Determine the (x, y) coordinate at the center of the cell enclosing the given text.  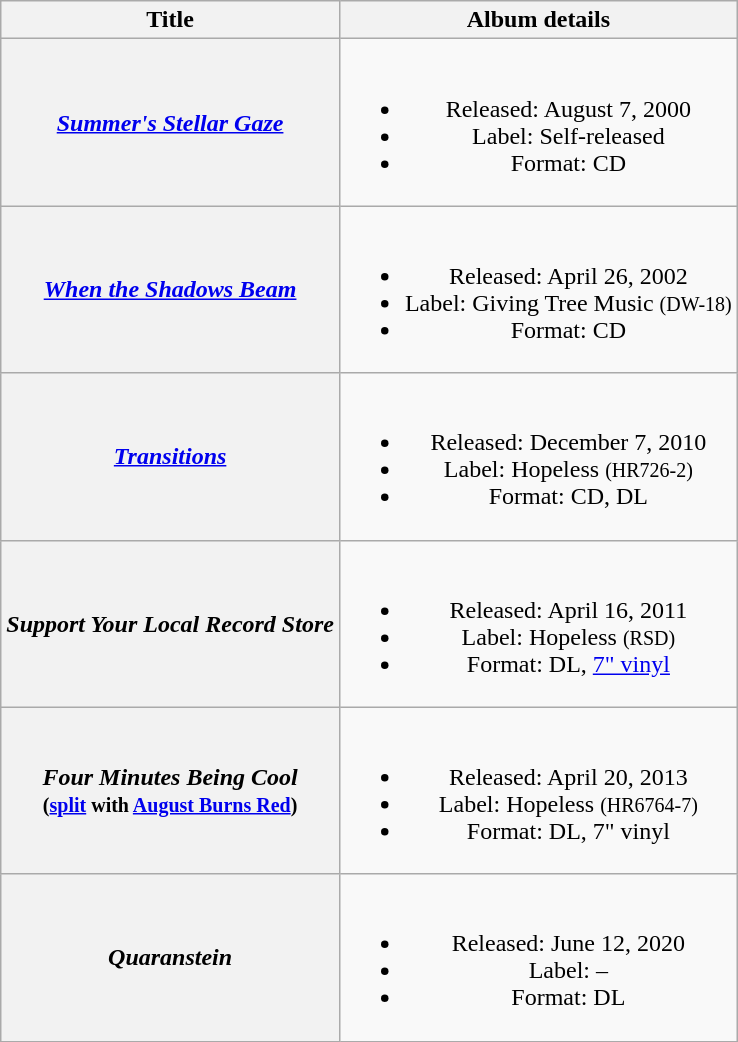
Album details (538, 20)
Released: April 26, 2002Label: Giving Tree Music (DW-18)Format: CD (538, 290)
Released: April 20, 2013Label: Hopeless (HR6764-7)Format: DL, 7" vinyl (538, 790)
When the Shadows Beam (170, 290)
Released: June 12, 2020Label: –Format: DL (538, 958)
Released: August 7, 2000Label: Self-releasedFormat: CD (538, 122)
Released: December 7, 2010Label: Hopeless (HR726-2)Format: CD, DL (538, 456)
Four Minutes Being Cool(split with August Burns Red) (170, 790)
Support Your Local Record Store (170, 624)
Quaranstein (170, 958)
Released: April 16, 2011Label: Hopeless (RSD)Format: DL, 7" vinyl (538, 624)
Title (170, 20)
Transitions (170, 456)
Summer's Stellar Gaze (170, 122)
